Capture the cell that displays the provided text and extract its [X, Y] central coordinate. 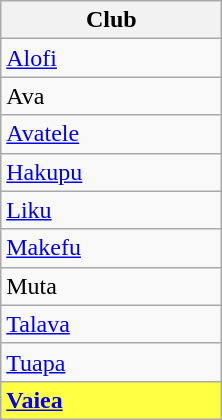
Hakupu [112, 172]
Avatele [112, 134]
Liku [112, 210]
Vaiea [112, 400]
Muta [112, 286]
Tuapa [112, 362]
Talava [112, 324]
Makefu [112, 248]
Alofi [112, 58]
Club [112, 20]
Ava [112, 96]
